Search for the cell housing the specified text and yield its [x, y] center coordinate. 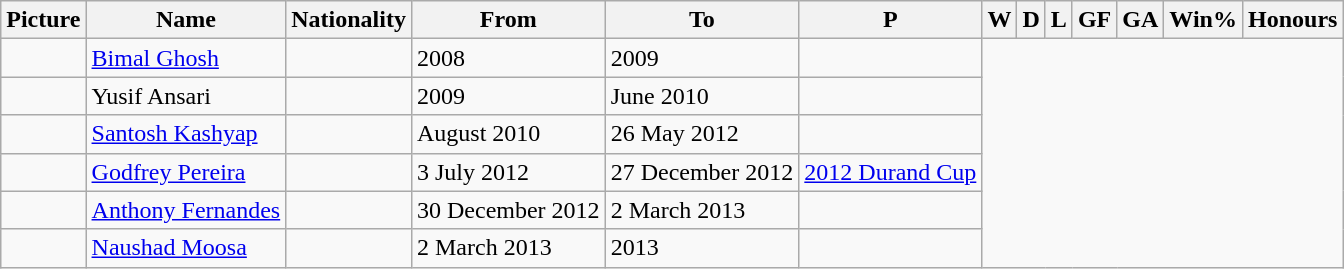
Naushad Moosa [186, 248]
2008 [508, 58]
3 July 2012 [508, 172]
30 December 2012 [508, 210]
Honours [1292, 20]
Santosh Kashyap [186, 134]
Bimal Ghosh [186, 58]
Godfrey Pereira [186, 172]
August 2010 [508, 134]
W [1000, 20]
To [702, 20]
26 May 2012 [702, 134]
2012 Durand Cup [890, 172]
Nationality [349, 20]
Yusif Ansari [186, 96]
P [890, 20]
Win% [1204, 20]
Picture [44, 20]
27 December 2012 [702, 172]
From [508, 20]
GF [1094, 20]
Anthony Fernandes [186, 210]
GA [1140, 20]
D [1031, 20]
L [1058, 20]
June 2010 [702, 96]
Name [186, 20]
2013 [702, 248]
